Identify which cell holds the provided text, then report its (x, y) central coordinate. 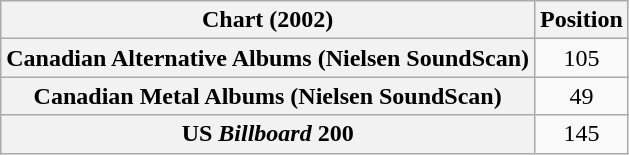
145 (582, 134)
49 (582, 96)
105 (582, 58)
Chart (2002) (268, 20)
Canadian Metal Albums (Nielsen SoundScan) (268, 96)
Position (582, 20)
Canadian Alternative Albums (Nielsen SoundScan) (268, 58)
US Billboard 200 (268, 134)
